Identify which cell holds the provided text, then report its [X, Y] central coordinate. 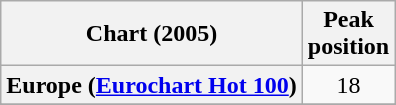
Chart (2005) [152, 34]
Europe (Eurochart Hot 100) [152, 85]
Peakposition [348, 34]
18 [348, 85]
